Locate the cell with the specified text and output its [x, y] center coordinate. 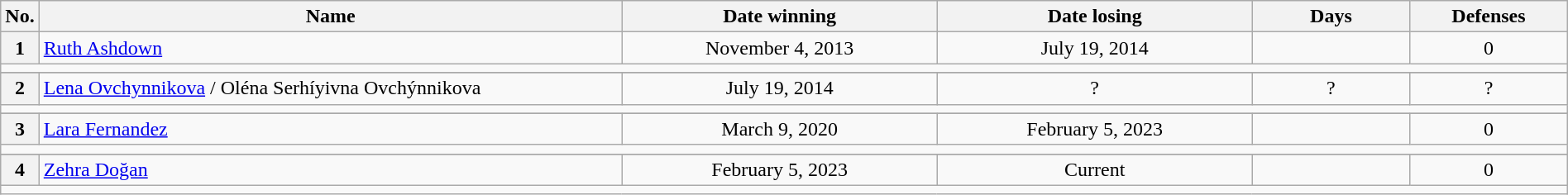
Zehra Doğan [331, 169]
November 4, 2013 [779, 48]
Days [1331, 17]
March 9, 2020 [779, 129]
Name [331, 17]
Date losing [1095, 17]
Lara Fernandez [331, 129]
1 [20, 48]
Current [1095, 169]
Date winning [779, 17]
No. [20, 17]
Lena Ovchynnikova / Oléna Serhíyivna Ovchýnnikova [331, 88]
Defenses [1489, 17]
4 [20, 169]
2 [20, 88]
3 [20, 129]
Ruth Ashdown [331, 48]
